Capture the cell that displays the provided text and extract its (x, y) central coordinate. 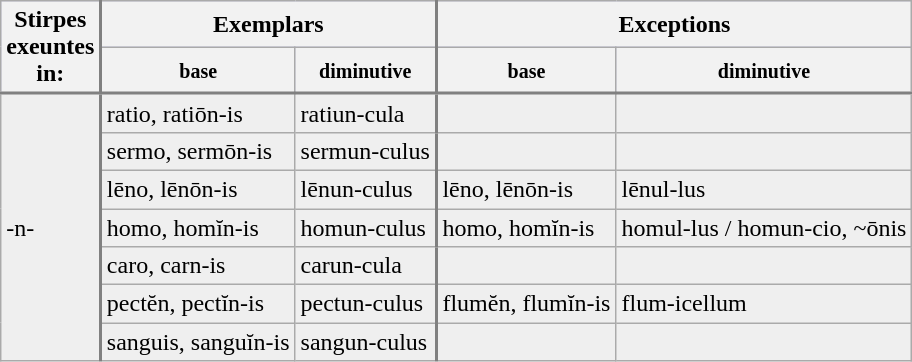
lēnul-lus (764, 189)
sermun-culus (366, 151)
lēnun-culus (366, 189)
homun-culus (366, 227)
sermo, sermōn-is (198, 151)
Stirpes exeuntes in: (51, 48)
pectĕn, pectĭn-is (198, 304)
ratio, ratiōn-is (198, 114)
Exemplars (269, 24)
flum-icellum (764, 304)
caro, carn-is (198, 266)
Exceptions (674, 24)
flumĕn, flumĭn-is (526, 304)
homul-lus / homun-cio, ~ōnis (764, 227)
sangun-culus (366, 342)
carun-cula (366, 266)
sanguis, sanguĭn-is (198, 342)
ratiun-cula (366, 114)
pectun-culus (366, 304)
-n- (51, 228)
